Detect which cell encompasses the target text, then output its (x, y) center coordinate. 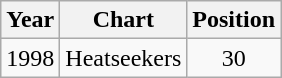
Chart (124, 20)
Position (234, 20)
Year (30, 20)
30 (234, 58)
Heatseekers (124, 58)
1998 (30, 58)
